Pinpoint the cell where the given text exists, returning its [X, Y] midpoint coordinate. 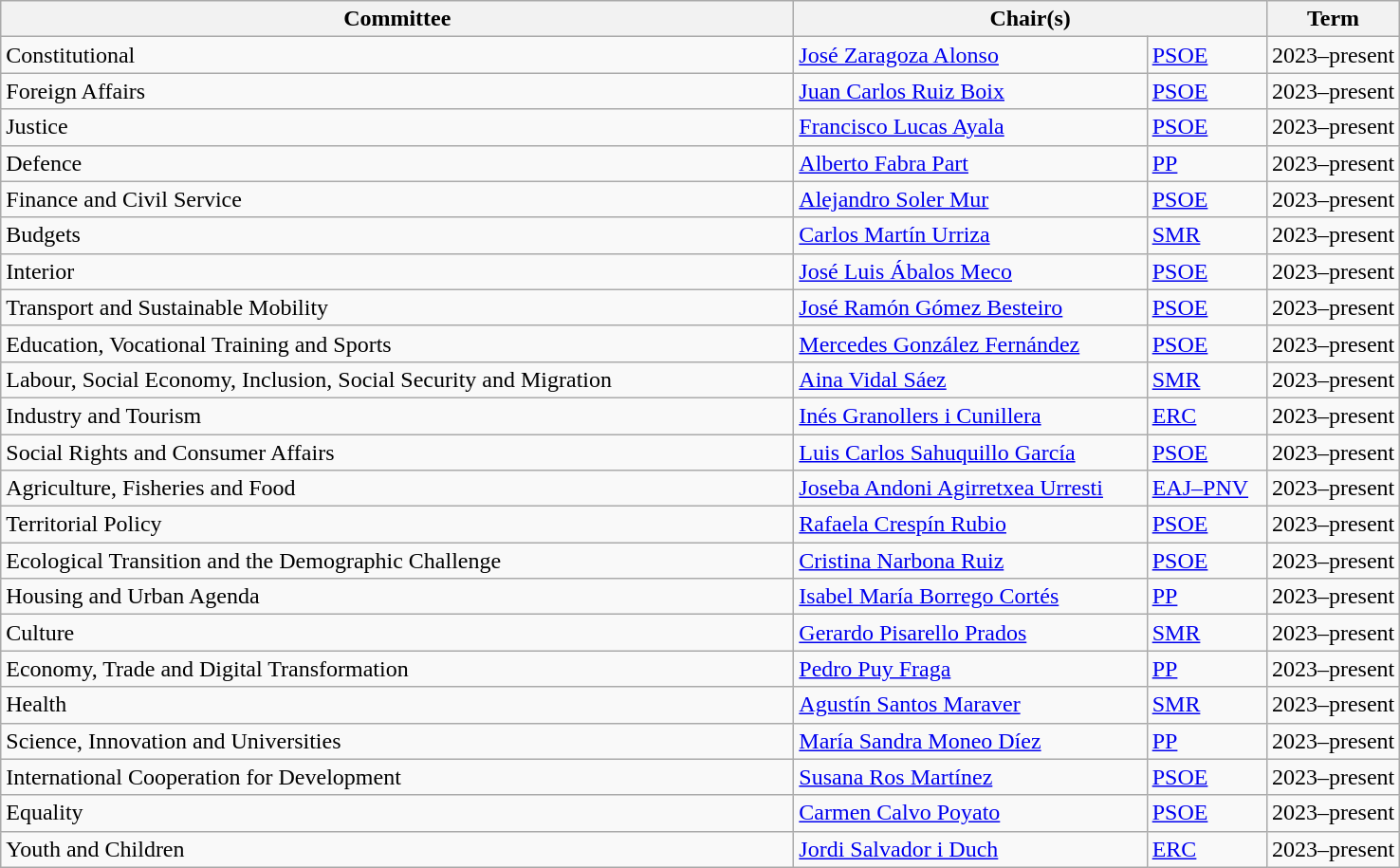
Carlos Martín Urriza [970, 235]
Culture [397, 633]
Cristina Narbona Ruiz [970, 561]
Agriculture, Fisheries and Food [397, 489]
Constitutional [397, 55]
María Sandra Moneo Díez [970, 741]
Territorial Policy [397, 525]
Budgets [397, 235]
Science, Innovation and Universities [397, 741]
Pedro Puy Fraga [970, 669]
Agustín Santos Maraver [970, 705]
Gerardo Pisarello Prados [970, 633]
Health [397, 705]
José Zaragoza Alonso [970, 55]
Mercedes González Fernández [970, 343]
Francisco Lucas Ayala [970, 127]
Isabel María Borrego Cortés [970, 597]
Economy, Trade and Digital Transformation [397, 669]
José Ramón Gómez Besteiro [970, 307]
Aina Vidal Sáez [970, 379]
Rafaela Crespín Rubio [970, 525]
Alejandro Soler Mur [970, 199]
Education, Vocational Training and Sports [397, 343]
Finance and Civil Service [397, 199]
Chair(s) [1030, 19]
José Luis Ábalos Meco [970, 271]
Susana Ros Martínez [970, 777]
Ecological Transition and the Demographic Challenge [397, 561]
Foreign Affairs [397, 91]
Inés Granollers i Cunillera [970, 416]
International Cooperation for Development [397, 777]
Joseba Andoni Agirretxea Urresti [970, 489]
Youth and Children [397, 849]
Housing and Urban Agenda [397, 597]
Alberto Fabra Part [970, 163]
Carmen Calvo Poyato [970, 813]
Industry and Tourism [397, 416]
Labour, Social Economy, Inclusion, Social Security and Migration [397, 379]
Equality [397, 813]
Justice [397, 127]
Luis Carlos Sahuquillo García [970, 452]
Juan Carlos Ruiz Boix [970, 91]
Interior [397, 271]
Defence [397, 163]
Transport and Sustainable Mobility [397, 307]
EAJ–PNV [1207, 489]
Committee [397, 19]
Term [1333, 19]
Social Rights and Consumer Affairs [397, 452]
Jordi Salvador i Duch [970, 849]
